Identify which cell holds the provided text, then report its [x, y] central coordinate. 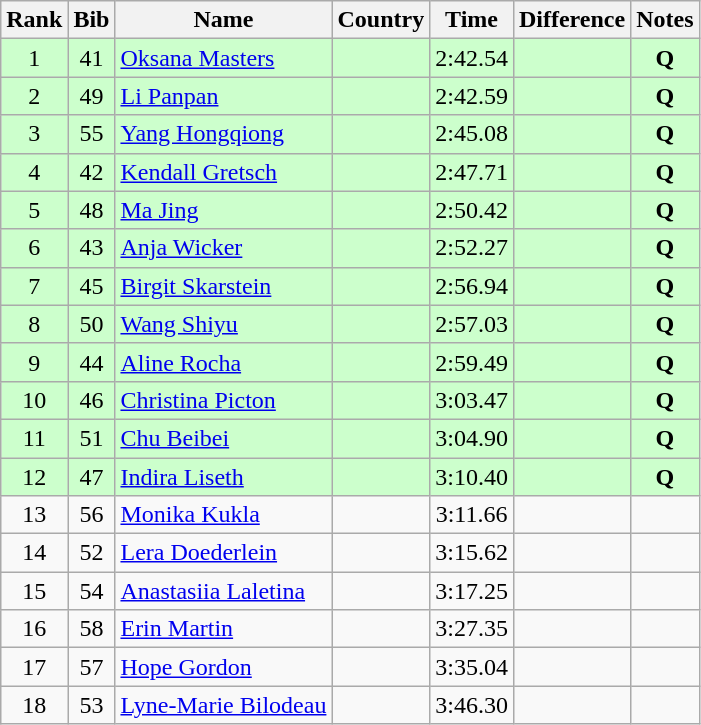
11 [34, 438]
Oksana Masters [224, 58]
Name [224, 20]
55 [92, 134]
47 [92, 477]
2:42.59 [472, 96]
Hope Gordon [224, 667]
58 [92, 629]
42 [92, 172]
Birgit Skarstein [224, 286]
52 [92, 553]
9 [34, 362]
2:57.03 [472, 324]
Ma Jing [224, 210]
44 [92, 362]
2:47.71 [472, 172]
Anja Wicker [224, 248]
41 [92, 58]
7 [34, 286]
46 [92, 400]
50 [92, 324]
4 [34, 172]
2:52.27 [472, 248]
Country [381, 20]
43 [92, 248]
Notes [665, 20]
17 [34, 667]
2 [34, 96]
2:56.94 [472, 286]
10 [34, 400]
Kendall Gretsch [224, 172]
Time [472, 20]
56 [92, 515]
3:11.66 [472, 515]
Bib [92, 20]
48 [92, 210]
3:17.25 [472, 591]
16 [34, 629]
3:35.04 [472, 667]
Yang Hongqiong [224, 134]
3:03.47 [472, 400]
2:59.49 [472, 362]
Rank [34, 20]
54 [92, 591]
Indira Liseth [224, 477]
45 [92, 286]
14 [34, 553]
12 [34, 477]
1 [34, 58]
Erin Martin [224, 629]
3 [34, 134]
3:27.35 [472, 629]
3:10.40 [472, 477]
3:15.62 [472, 553]
13 [34, 515]
Aline Rocha [224, 362]
57 [92, 667]
3:04.90 [472, 438]
8 [34, 324]
Lyne-Marie Bilodeau [224, 705]
Lera Doederlein [224, 553]
3:46.30 [472, 705]
15 [34, 591]
Anastasiia Laletina [224, 591]
Wang Shiyu [224, 324]
5 [34, 210]
2:45.08 [472, 134]
Li Panpan [224, 96]
49 [92, 96]
18 [34, 705]
53 [92, 705]
6 [34, 248]
Christina Picton [224, 400]
51 [92, 438]
Chu Beibei [224, 438]
Monika Kukla [224, 515]
2:42.54 [472, 58]
Difference [572, 20]
2:50.42 [472, 210]
